Determine the [x, y] coordinate at the center of the cell enclosing the given text.  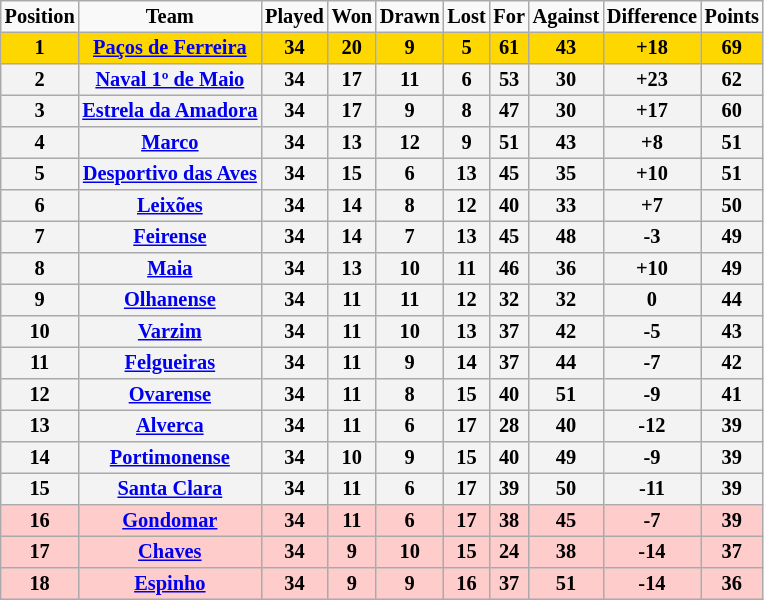
4 [40, 143]
+7 [652, 206]
Desportivo das Aves [170, 174]
53 [510, 80]
For [510, 17]
Maia [170, 269]
Estrela da Amadora [170, 111]
Points [732, 17]
Drawn [410, 17]
Paços de Ferreira [170, 48]
35 [566, 174]
Alverca [170, 426]
18 [40, 584]
-12 [652, 426]
69 [732, 48]
Felgueiras [170, 363]
3 [40, 111]
+18 [652, 48]
61 [510, 48]
+23 [652, 80]
46 [510, 269]
Team [170, 17]
41 [732, 395]
Espinho [170, 584]
1 [40, 48]
Ovarense [170, 395]
48 [566, 237]
Olhanense [170, 300]
-5 [652, 332]
Played [294, 17]
Feirense [170, 237]
2 [40, 80]
Leixões [170, 206]
+8 [652, 143]
Chaves [170, 552]
Santa Clara [170, 489]
20 [352, 48]
Difference [652, 17]
Marco [170, 143]
Against [566, 17]
Naval 1º de Maio [170, 80]
24 [510, 552]
Gondomar [170, 521]
Lost [466, 17]
60 [732, 111]
62 [732, 80]
Won [352, 17]
-3 [652, 237]
+17 [652, 111]
33 [566, 206]
Position [40, 17]
Portimonense [170, 458]
-11 [652, 489]
47 [510, 111]
28 [510, 426]
0 [652, 300]
Varzim [170, 332]
